Search for the cell housing the specified text and yield its [X, Y] center coordinate. 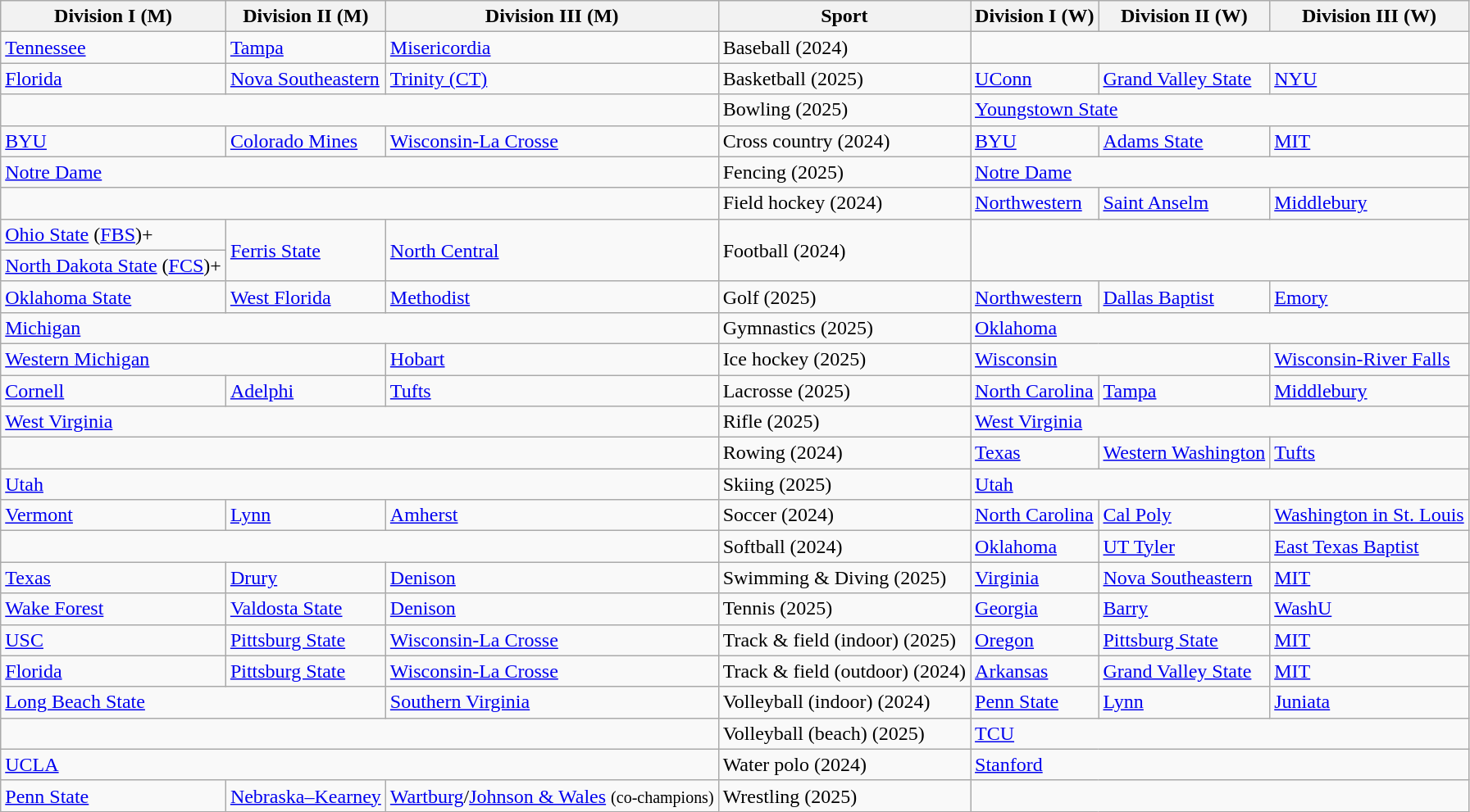
Fencing (2025) [844, 172]
Division I (W) [1035, 16]
Valdosta State [305, 609]
Track & field (outdoor) (2024) [844, 671]
Emory [1369, 297]
Youngstown State [1220, 110]
West Florida [305, 297]
Western Michigan [193, 359]
Oregon [1035, 640]
Tennis (2025) [844, 609]
Wisconsin [1120, 359]
Water polo (2024) [844, 764]
Adelphi [305, 391]
Amherst [552, 515]
Wartburg/Johnson & Wales (co-champions) [552, 796]
Drury [305, 578]
Division II (W) [1184, 16]
Nebraska–Kearney [305, 796]
USC [113, 640]
Football (2024) [844, 250]
Field hockey (2024) [844, 203]
NYU [1369, 79]
Ohio State (FBS)+ [113, 234]
Washington in St. Louis [1369, 515]
Misericordia [552, 48]
Western Washington [1184, 453]
Baseball (2024) [844, 48]
North Dakota State (FCS)+ [113, 265]
Bowling (2025) [844, 110]
Cross country (2024) [844, 141]
Wisconsin-River Falls [1369, 359]
Golf (2025) [844, 297]
Division II (M) [305, 16]
Vermont [113, 515]
Gymnastics (2025) [844, 328]
Stanford [1220, 764]
Ferris State [305, 250]
Basketball (2025) [844, 79]
Sport [844, 16]
Tennessee [113, 48]
Cornell [113, 391]
Swimming & Diving (2025) [844, 578]
East Texas Baptist [1369, 547]
Softball (2024) [844, 547]
Juniata [1369, 702]
Trinity (CT) [552, 79]
Rifle (2025) [844, 422]
Cal Poly [1184, 515]
North Central [552, 250]
Barry [1184, 609]
Michigan [359, 328]
Soccer (2024) [844, 515]
Ice hockey (2025) [844, 359]
UCLA [359, 764]
Dallas Baptist [1184, 297]
Division III (W) [1369, 16]
Arkansas [1035, 671]
UT Tyler [1184, 547]
Virginia [1035, 578]
Rowing (2024) [844, 453]
Division I (M) [113, 16]
Wake Forest [113, 609]
TCU [1220, 733]
Volleyball (indoor) (2024) [844, 702]
Southern Virginia [552, 702]
Adams State [1184, 141]
UConn [1035, 79]
Long Beach State [193, 702]
WashU [1369, 609]
Colorado Mines [305, 141]
Volleyball (beach) (2025) [844, 733]
Oklahoma State [113, 297]
Lacrosse (2025) [844, 391]
Georgia [1035, 609]
Methodist [552, 297]
Saint Anselm [1184, 203]
Track & field (indoor) (2025) [844, 640]
Hobart [552, 359]
Skiing (2025) [844, 484]
Wrestling (2025) [844, 796]
Division III (M) [552, 16]
